Determine the (X, Y) coordinate at the center of the cell enclosing the given text.  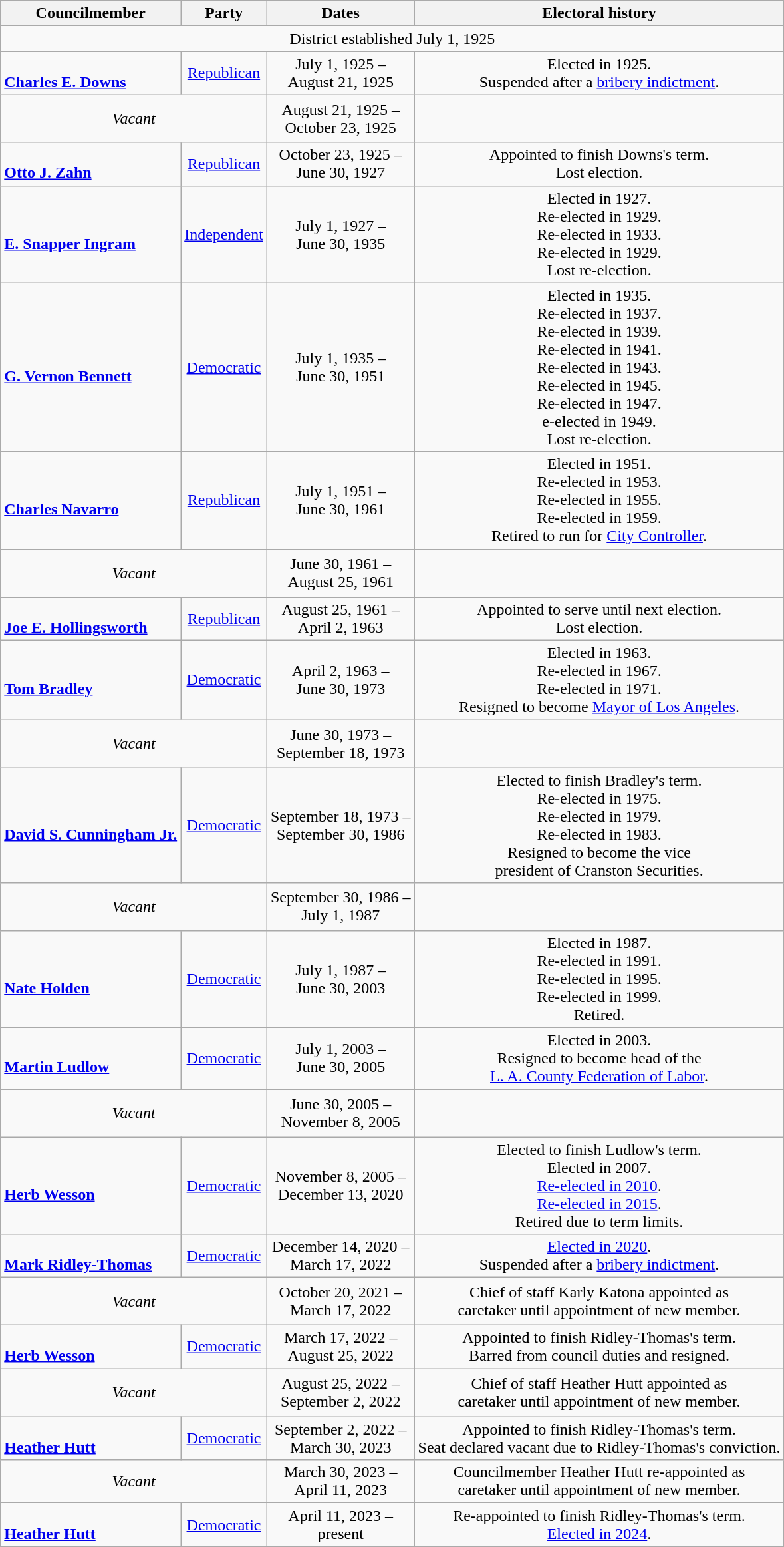
Chief of staff Karly Katona appointed as caretaker until appointment of new member. (599, 1301)
April 11, 2023 –present (340, 1525)
Appointed to finish Downs's term. Lost election. (599, 164)
Elected in 1963. Re-elected in 1967. Re-elected in 1971. Resigned to become Mayor of Los Angeles. (599, 680)
Re-appointed to finish Ridley-Thomas's term. Elected in 2024. (599, 1525)
July 1, 1935 – June 30, 1951 (340, 367)
Party (224, 13)
September 2, 2022 – March 30, 2023 (340, 1439)
October 20, 2021 –March 17, 2022 (340, 1301)
Councilmember (90, 13)
April 2, 1963 – June 30, 1973 (340, 680)
July 1, 1987 – June 30, 2003 (340, 979)
Charles E. Downs (90, 73)
Appointed to serve until next election. Lost election. (599, 619)
Appointed to finish Ridley-Thomas's term. Seat declared vacant due to Ridley-Thomas's conviction. (599, 1439)
July 1, 1925 – August 21, 1925 (340, 73)
Charles Navarro (90, 500)
October 23, 1925 – June 30, 1927 (340, 164)
Councilmember Heather Hutt re-appointed as caretaker until appointment of new member. (599, 1481)
Nate Holden (90, 979)
June 30, 1973 –September 18, 1973 (340, 743)
September 30, 1986 –July 1, 1987 (340, 906)
Independent (224, 234)
Joe E. Hollingsworth (90, 619)
Mark Ridley-Thomas (90, 1256)
August 25, 1961 – April 2, 1963 (340, 619)
March 17, 2022 – August 25, 2022 (340, 1347)
E. Snapper Ingram (90, 234)
July 1, 2003 – June 30, 2005 (340, 1058)
District established July 1, 1925 (392, 39)
August 21, 1925 –October 23, 1925 (340, 118)
Martin Ludlow (90, 1058)
Elected to finish Ludlow's term. Elected in 2007. Re-elected in 2010. Re-elected in 2015. Retired due to term limits. (599, 1185)
Chief of staff Heather Hutt appointed as caretaker until appointment of new member. (599, 1393)
Otto J. Zahn (90, 164)
Elected in 2020. Suspended after a bribery indictment. (599, 1256)
Dates (340, 13)
David S. Cunningham Jr. (90, 825)
Elected in 1987. Re-elected in 1991. Re-elected in 1995. Re-elected in 1999. Retired. (599, 979)
August 25, 2022 –September 2, 2022 (340, 1393)
June 30, 1961 –August 25, 1961 (340, 573)
Appointed to finish Ridley-Thomas's term. Barred from council duties and resigned. (599, 1347)
November 8, 2005 – December 13, 2020 (340, 1185)
Elected in 1925. Suspended after a bribery indictment. (599, 73)
Elected in 1951. Re-elected in 1953. Re-elected in 1955. Re-elected in 1959. Retired to run for City Controller. (599, 500)
G. Vernon Bennett (90, 367)
December 14, 2020 – March 17, 2022 (340, 1256)
September 18, 1973 – September 30, 1986 (340, 825)
June 30, 2005 –November 8, 2005 (340, 1113)
Electoral history (599, 13)
Tom Bradley (90, 680)
Elected in 2003. Resigned to become head of the L. A. County Federation of Labor. (599, 1058)
March 30, 2023 – April 11, 2023 (340, 1481)
July 1, 1927 – June 30, 1935 (340, 234)
July 1, 1951 – June 30, 1961 (340, 500)
Elected in 1927. Re-elected in 1929. Re-elected in 1933. Re-elected in 1929. Lost re-election. (599, 234)
